Provide the (x, y) coordinate of the cell's center where the given text is located.  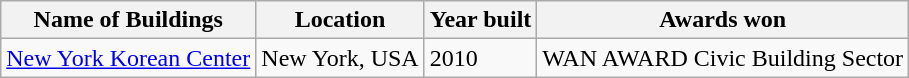
Name of Buildings (128, 20)
New York Korean Center (128, 58)
Year built (480, 20)
Awards won (723, 20)
2010 (480, 58)
WAN AWARD Civic Building Sector (723, 58)
New York, USA (340, 58)
Location (340, 20)
